Pinpoint the cell where the given text exists, returning its (X, Y) midpoint coordinate. 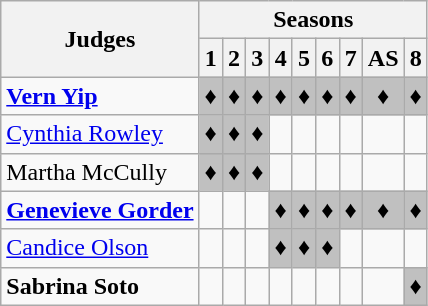
Sabrina Soto (100, 286)
Martha McCully (100, 172)
7 (350, 58)
AS (383, 58)
8 (416, 58)
3 (258, 58)
6 (328, 58)
Vern Yip (100, 96)
Genevieve Gorder (100, 210)
Seasons (313, 20)
5 (304, 58)
Cynthia Rowley (100, 134)
2 (234, 58)
1 (210, 58)
4 (280, 58)
Candice Olson (100, 248)
Judges (100, 39)
